Return the [x, y] coordinate for the center point of the cell that contains the specified text.  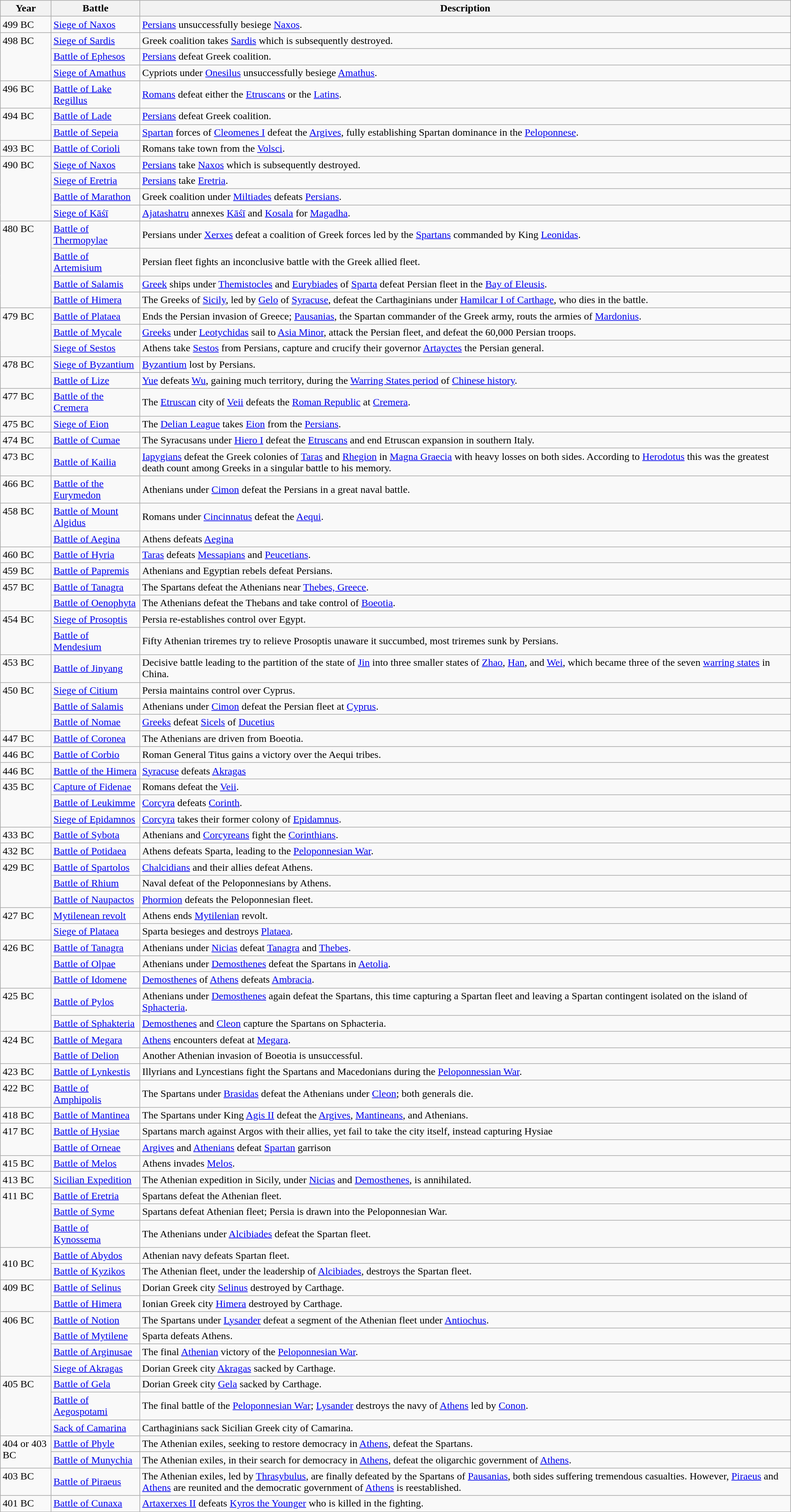
Siege of Sardis [95, 41]
406 BC [26, 1344]
Battle of Corioli [95, 148]
Corcyra takes their former colony of Epidamnus. [465, 819]
Battle of Cunaxa [95, 1504]
Persians unsuccessfully besiege Naxos. [465, 25]
Chalcidians and their allies defeat Athens. [465, 867]
The Spartans under Lysander defeat a segment of the Athenian fleet under Antiochus. [465, 1320]
Argives and Athenians defeat Spartan garrison [465, 1148]
405 BC [26, 1406]
Athens defeats Aegina [465, 539]
Battle of Amphipolis [95, 1093]
422 BC [26, 1093]
Battle of Potidaea [95, 851]
494 BC [26, 124]
432 BC [26, 851]
Taras defeats Messapians and Peucetians. [465, 555]
Spartans defeat Athenian fleet; Persia is drawn into the Peloponnesian War. [465, 1212]
Battle of Selinus [95, 1288]
Battle of Lake Regillus [95, 95]
Carthaginians sack Sicilian Greek city of Camarina. [465, 1428]
499 BC [26, 25]
Battle of Abydos [95, 1255]
Battle of Orneae [95, 1148]
401 BC [26, 1504]
Battle of Sepeia [95, 132]
Battle of Syme [95, 1212]
447 BC [26, 738]
Romans under Cincinnatus defeat the Aequi. [465, 517]
The Athenians defeat the Thebans and take control of Boeotia. [465, 603]
Athenians and Egyptian rebels defeat Persians. [465, 571]
Battle of Marathon [95, 197]
Persia re-establishes control over Egypt. [465, 619]
Siege of Eretria [95, 180]
Battle of Arginusae [95, 1352]
454 BC [26, 633]
Battle of Aegospotami [95, 1406]
479 BC [26, 332]
Battle of Spartolos [95, 867]
Battle of Naupactos [95, 900]
Greek ships under Themistocles and Eurybiades of Sparta defeat Persian fleet in the Bay of Eleusis. [465, 284]
418 BC [26, 1116]
Sack of Camarina [95, 1428]
Demosthenes of Athens defeats Ambracia. [465, 980]
Mytilenean revolt [95, 916]
Ionian Greek city Himera destroyed by Carthage. [465, 1304]
Siege of Byzantium [95, 364]
Battle of Oenophyta [95, 603]
Siege of Plataea [95, 932]
453 BC [26, 669]
496 BC [26, 95]
480 BC [26, 265]
457 BC [26, 595]
Battle of Jinyang [95, 669]
Cypriots under Onesilus unsuccessfully besiege Amathus. [465, 73]
The Athenian exiles, in their search for democracy in Athens, defeat the oligarchic government of Athens. [465, 1460]
The Syracusans under Hiero I defeat the Etruscans and end Etruscan expansion in southern Italy. [465, 440]
Persia maintains control over Cyprus. [465, 690]
Battle of Olpae [95, 964]
The Greeks of Sicily, led by Gelo of Syracuse, defeat the Carthaginians under Hamilcar I of Carthage, who dies in the battle. [465, 300]
Battle of Megara [95, 1039]
Greek coalition under Miltiades defeats Persians. [465, 197]
Battle of Phyle [95, 1444]
Persians under Xerxes defeat a coalition of Greek forces led by the Spartans commanded by King Leonidas. [465, 235]
427 BC [26, 924]
Battle of Mytilene [95, 1336]
Battle of Sybota [95, 835]
493 BC [26, 148]
Description [465, 8]
Battle of Aegina [95, 539]
Battle of Idomene [95, 980]
The Athenians are driven from Boeotia. [465, 738]
Sicilian Expedition [95, 1180]
474 BC [26, 440]
429 BC [26, 883]
475 BC [26, 424]
Greeks defeat Sicels of Ducetius [465, 722]
Another Athenian invasion of Boeotia is unsuccessful. [465, 1055]
Athens take Sestos from Persians, capture and crucify their governor Artayctes the Persian general. [465, 348]
Spartan forces of Cleomenes I defeat the Argives, fully establishing Spartan dominance in the Peloponnese. [465, 132]
Battle of Kyzikos [95, 1271]
Battle of Pylos [95, 1002]
The Athenian expedition in Sicily, under Nicias and Demosthenes, is annihilated. [465, 1180]
Persians take Naxos which is subsequently destroyed. [465, 164]
Athens ends Mytilenian revolt. [465, 916]
Athens encounters defeat at Megara. [465, 1039]
411 BC [26, 1217]
Artaxerxes II defeats Kyros the Younger who is killed in the fighting. [465, 1504]
Battle of Eretria [95, 1196]
Spartans defeat the Athenian fleet. [465, 1196]
413 BC [26, 1180]
424 BC [26, 1047]
Battle of Lynkestis [95, 1072]
The Spartans defeat the Athenians near Thebes, Greece. [465, 587]
Battle of Corbio [95, 755]
Naval defeat of the Peloponnesians by Athens. [465, 883]
Battle of Coronea [95, 738]
Battle of Kynossema [95, 1233]
Siege of Citium [95, 690]
Greeks under Leotychidas sail to Asia Minor, attack the Persian fleet, and defeat the 60,000 Persian troops. [465, 332]
477 BC [26, 402]
Athenians under Nicias defeat Tanagra and Thebes. [465, 948]
Battle of the Eurymedon [95, 489]
Fifty Athenian triremes try to relieve Prosoptis unaware it succumbed, most triremes sunk by Persians. [465, 641]
Battle of the Cremera [95, 402]
Battle of Mantinea [95, 1116]
The Athenian exiles, seeking to restore democracy in Athens, defeat the Spartans. [465, 1444]
Siege of Kāśī [95, 213]
Romans defeat the Veii. [465, 787]
Athenians under Demosthenes defeat the Spartans in Aetolia. [465, 964]
Battle of Hysiae [95, 1132]
Battle of Cumae [95, 440]
Dorian Greek city Selinus destroyed by Carthage. [465, 1288]
Battle of Papremis [95, 571]
Battle of Mount Algidus [95, 517]
Corcyra defeats Corinth. [465, 803]
403 BC [26, 1482]
Romans defeat either the Etruscans or the Latins. [465, 95]
Battle of Munychia [95, 1460]
Persian fleet fights an inconclusive battle with the Greek allied fleet. [465, 262]
426 BC [26, 964]
Battle of Lade [95, 116]
478 BC [26, 372]
Battle of Ephesos [95, 57]
Dorian Greek city Akragas sacked by Carthage. [465, 1368]
415 BC [26, 1164]
410 BC [26, 1263]
The final battle of the Peloponnesian War; Lysander destroys the navy of Athens led by Conon. [465, 1406]
Ajatashatru annexes Kāśī and Kosala for Magadha. [465, 213]
The Etruscan city of Veii defeats the Roman Republic at Cremera. [465, 402]
Athenians and Corcyreans fight the Corinthians. [465, 835]
Battle of the Himera [95, 771]
Siege of Eion [95, 424]
Siege of Sestos [95, 348]
Siege of Prosoptis [95, 619]
Greek coalition takes Sardis which is subsequently destroyed. [465, 41]
473 BC [26, 462]
Battle of Piraeus [95, 1482]
Sparta besieges and destroys Plataea. [465, 932]
409 BC [26, 1296]
Illyrians and Lyncestians fight the Spartans and Macedonians during the Peloponnessian War. [465, 1072]
Athens defeats Sparta, leading to the Peloponnesian War. [465, 851]
459 BC [26, 571]
Yue defeats Wu, gaining much territory, during the Warring States period of Chinese history. [465, 380]
404 or 403 BC [26, 1452]
The final Athenian victory of the Peloponnesian War. [465, 1352]
Battle of Plataea [95, 316]
Battle of Gela [95, 1384]
Battle of Hyria [95, 555]
417 BC [26, 1140]
Athenians under Cimon defeat the Persian fleet at Cyprus. [465, 706]
Capture of Fidenae [95, 787]
498 BC [26, 57]
466 BC [26, 489]
Battle of Melos [95, 1164]
Phormion defeats the Peloponnesian fleet. [465, 900]
Battle of Artemisium [95, 262]
Battle [95, 8]
Dorian Greek city Gela sacked by Carthage. [465, 1384]
Battle of Sphakteria [95, 1023]
Demosthenes and Cleon capture the Spartans on Sphacteria. [465, 1023]
433 BC [26, 835]
Sparta defeats Athens. [465, 1336]
Athens invades Melos. [465, 1164]
423 BC [26, 1072]
458 BC [26, 525]
Athenians under Cimon defeat the Persians in a great naval battle. [465, 489]
435 BC [26, 803]
Spartans march against Argos with their allies, yet fail to take the city itself, instead capturing Hysiae [465, 1132]
Battle of Delion [95, 1055]
Syracuse defeats Akragas [465, 771]
460 BC [26, 555]
The Spartans under Brasidas defeat the Athenians under Cleon; both generals die. [465, 1093]
The Delian League takes Eion from the Persians. [465, 424]
The Athenians under Alcibiades defeat the Spartan fleet. [465, 1233]
Battle of Notion [95, 1320]
490 BC [26, 189]
The Athenian fleet, under the leadership of Alcibiades, destroys the Spartan fleet. [465, 1271]
The Spartans under King Agis II defeat the Argives, Mantineans, and Athenians. [465, 1116]
Byzantium lost by Persians. [465, 364]
Siege of Akragas [95, 1368]
Battle of Mendesium [95, 641]
Siege of Epidamnos [95, 819]
Persians take Eretria. [465, 180]
Year [26, 8]
Ends the Persian invasion of Greece; Pausanias, the Spartan commander of the Greek army, routs the armies of Mardonius. [465, 316]
Battle of Thermopylae [95, 235]
Battle of Kailia [95, 462]
Battle of Leukimme [95, 803]
425 BC [26, 1009]
Battle of Mycale [95, 332]
Roman General Titus gains a victory over the Aequi tribes. [465, 755]
Battle of Rhium [95, 883]
Battle of Nomae [95, 722]
450 BC [26, 706]
Siege of Amathus [95, 73]
Battle of Lize [95, 380]
Romans take town from the Volsci. [465, 148]
Athenian navy defeats Spartan fleet. [465, 1255]
